For the text-containing cell, return its midpoint in [x, y] coordinate format. 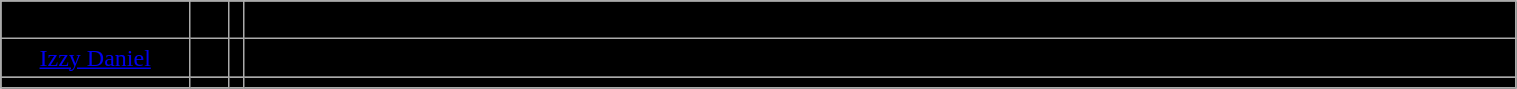
Kaitlyn Isaac [96, 20]
F [210, 58]
Named a 2019 Minnesota Ms. Hockey Finalist [880, 58]
D [210, 20]
Played with Team Ontario in the U18 Women's National Championships, gaining a silver medal [880, 20]
Izzy Daniel [96, 58]
